Return the [X, Y] coordinate for the center point of the cell that contains the specified text.  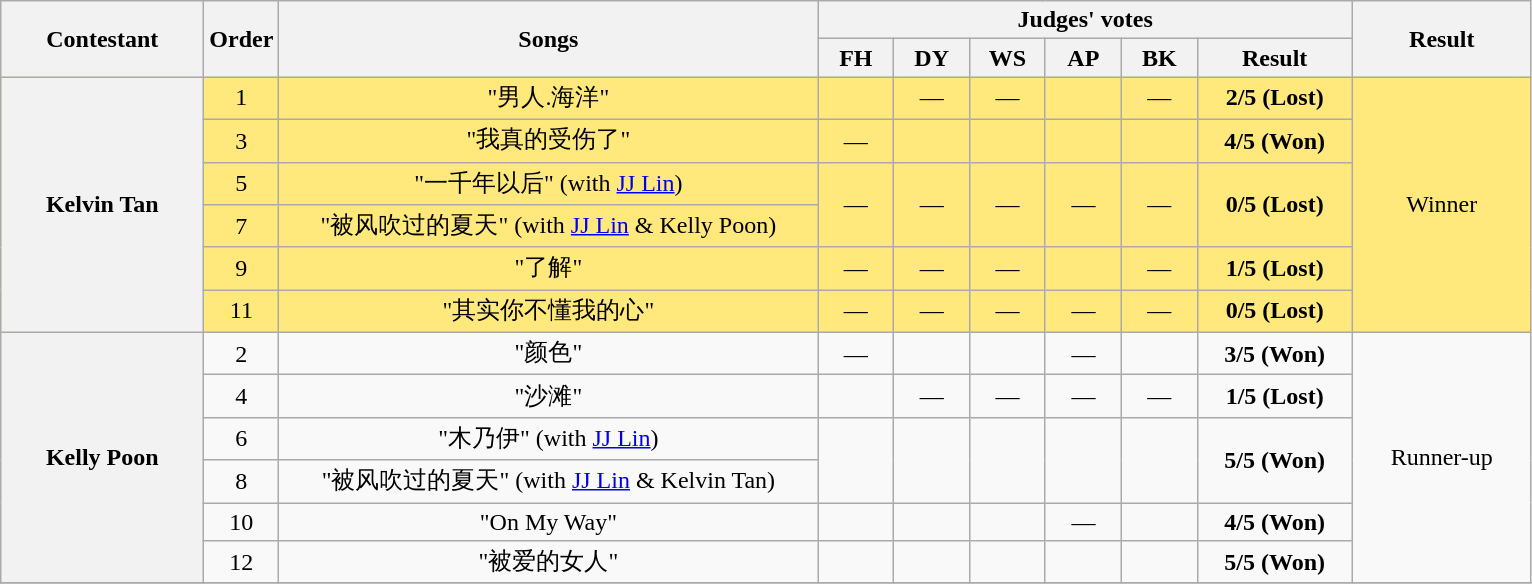
"男人.海洋" [548, 98]
4 [242, 396]
Winner [1442, 204]
Judges' votes [1085, 20]
7 [242, 226]
Order [242, 39]
"On My Way" [548, 521]
"被风吹过的夏天" (with JJ Lin & Kelly Poon) [548, 226]
2 [242, 354]
2/5 (Lost) [1274, 98]
3/5 (Won) [1274, 354]
FH [856, 58]
5 [242, 184]
"其实你不懂我的心" [548, 312]
"颜色" [548, 354]
Runner-up [1442, 458]
BK [1159, 58]
8 [242, 482]
Kelly Poon [102, 458]
Songs [548, 39]
"木乃伊" (with JJ Lin) [548, 438]
10 [242, 521]
AP [1083, 58]
"沙滩" [548, 396]
Kelvin Tan [102, 204]
"我真的受伤了" [548, 140]
"被风吹过的夏天" (with JJ Lin & Kelvin Tan) [548, 482]
"一千年以后" (with JJ Lin) [548, 184]
6 [242, 438]
1 [242, 98]
12 [242, 562]
WS [1008, 58]
"被爱的女人" [548, 562]
Contestant [102, 39]
"了解" [548, 268]
11 [242, 312]
9 [242, 268]
DY [932, 58]
3 [242, 140]
